Pinpoint the cell where the given text exists, returning its (x, y) midpoint coordinate. 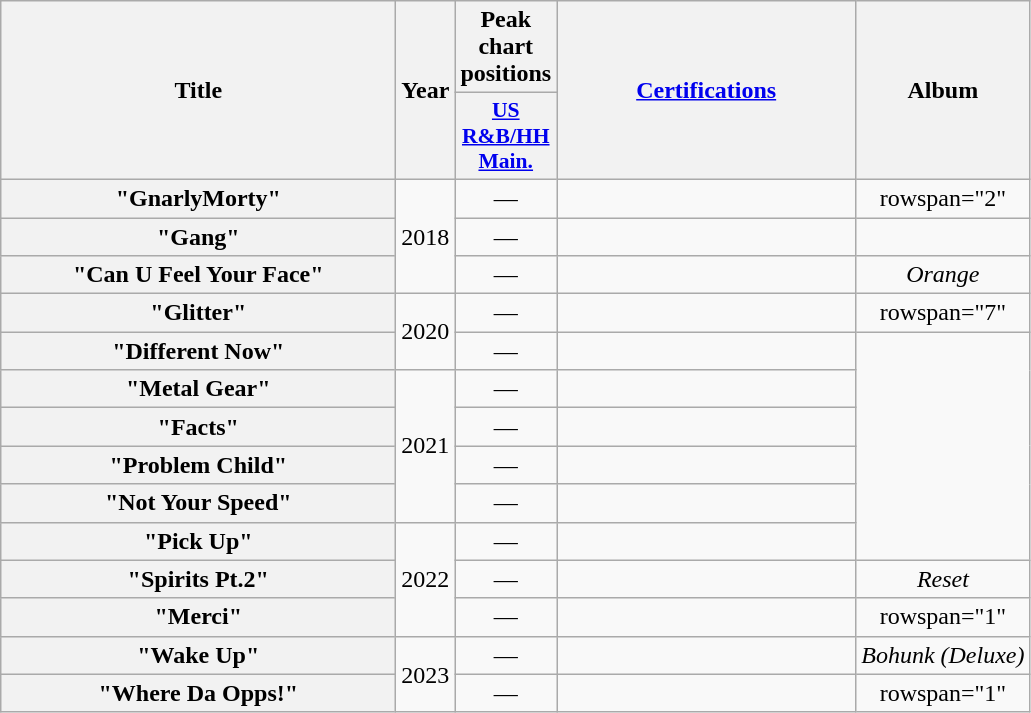
"Pick Up" (198, 541)
2021 (426, 446)
Peak chart positions (506, 47)
rowspan="7" (943, 313)
"Spirits Pt.2" (198, 579)
"Problem Child" (198, 465)
2023 (426, 674)
Bohunk (Deluxe) (943, 655)
Reset (943, 579)
"Metal Gear" (198, 389)
Album (943, 90)
2020 (426, 332)
"Different Now" (198, 351)
USR&B/HHMain. (506, 136)
"GnarlyMorty" (198, 198)
"Merci" (198, 617)
"Wake Up" (198, 655)
Orange (943, 275)
rowspan="2" (943, 198)
"Where Da Opps!" (198, 693)
Certifications (706, 90)
"Not Your Speed" (198, 503)
Year (426, 90)
2018 (426, 236)
"Glitter" (198, 313)
"Gang" (198, 237)
Title (198, 90)
"Facts" (198, 427)
"Can U Feel Your Face" (198, 275)
2022 (426, 579)
